Find where the given text appears and provide that cell's center as [x, y] coordinate. 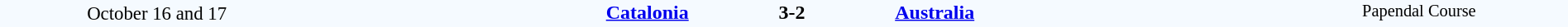
October 16 and 17 [157, 13]
3-2 [791, 12]
Catalonia [501, 12]
Australia [1082, 12]
Papendal Course [1419, 13]
